Provide the (X, Y) coordinate of the cell's center where the given text is located.  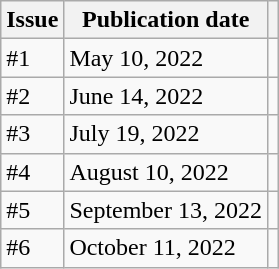
October 11, 2022 (166, 248)
#5 (32, 210)
July 19, 2022 (166, 134)
August 10, 2022 (166, 172)
Publication date (166, 20)
Issue (32, 20)
September 13, 2022 (166, 210)
#2 (32, 96)
May 10, 2022 (166, 58)
#3 (32, 134)
#4 (32, 172)
June 14, 2022 (166, 96)
#1 (32, 58)
#6 (32, 248)
